Return the [x, y] coordinate for the center point of the cell that contains the specified text.  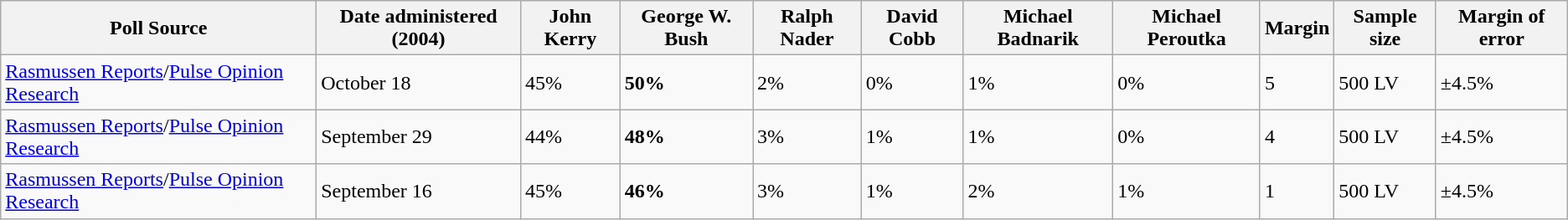
David Cobb [912, 28]
44% [570, 137]
September 29 [419, 137]
46% [686, 191]
Michael Badnarik [1039, 28]
George W. Bush [686, 28]
September 16 [419, 191]
50% [686, 82]
Michael Peroutka [1187, 28]
Margin of error [1501, 28]
Sample size [1385, 28]
John Kerry [570, 28]
48% [686, 137]
1 [1297, 191]
Margin [1297, 28]
October 18 [419, 82]
5 [1297, 82]
4 [1297, 137]
Ralph Nader [807, 28]
Date administered (2004) [419, 28]
Poll Source [159, 28]
